Return (x, y) of the center of cell containing provided text 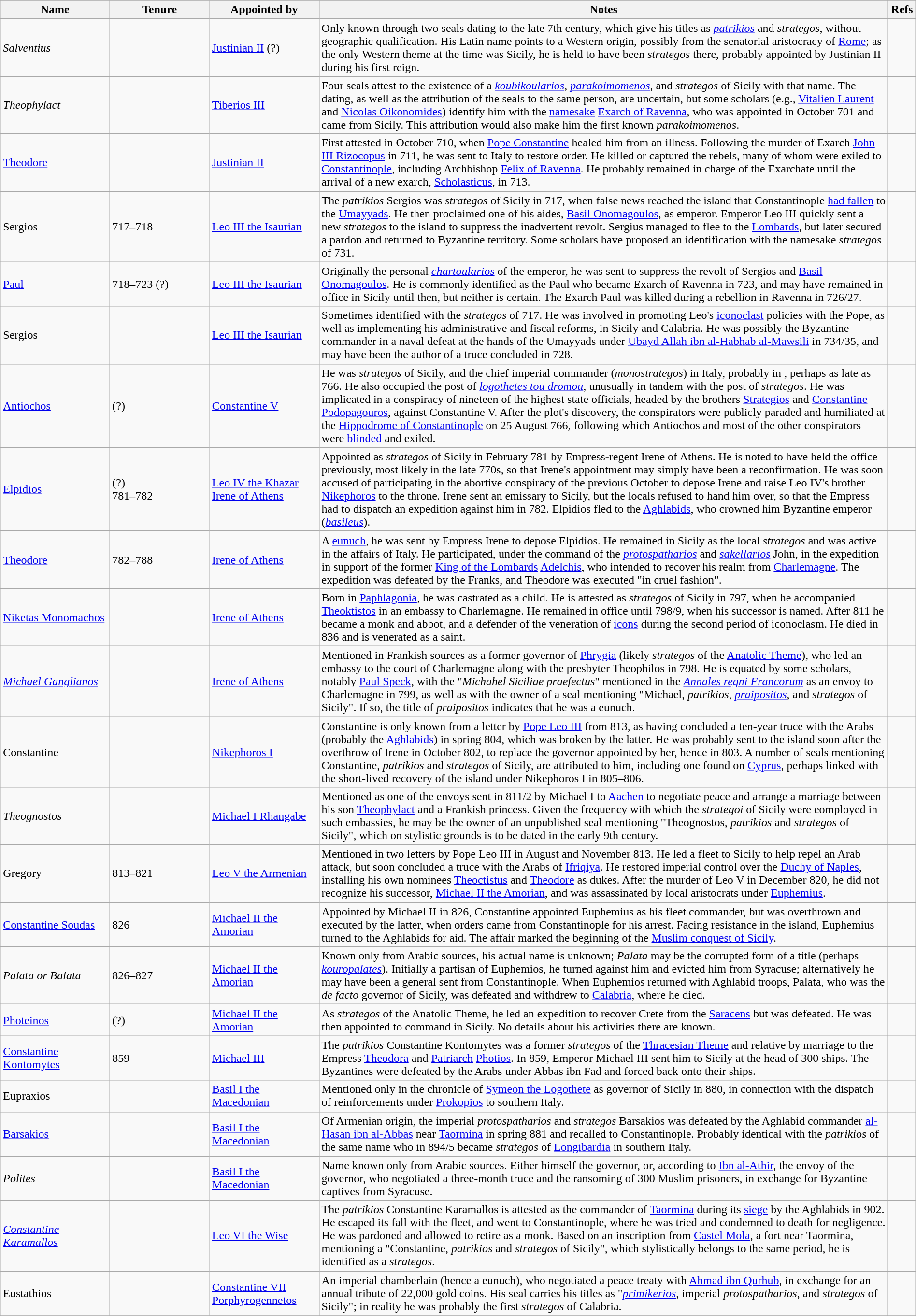
Paul (55, 284)
Constantine Karamallos (55, 1236)
Polites (55, 1178)
Elpidios (55, 489)
Leo IV the KhazarIrene of Athens (264, 489)
Photeinos (55, 1020)
Gregory (55, 873)
Leo V the Armenian (264, 873)
Appointed by (264, 10)
Constantine Soudas (55, 925)
859 (159, 1058)
Constantine VII Porphyrogennetos (264, 1293)
Leo VI the Wise (264, 1236)
Michael I Rhangabe (264, 816)
Constantine (55, 752)
Tiberios III (264, 105)
Name (55, 10)
Nikephoros I (264, 752)
Niketas Monomachos (55, 617)
Antiochos (55, 406)
Michael III (264, 1058)
Notes (604, 10)
Michael Ganglianos (55, 681)
826 (159, 925)
Constantine Kontomytes (55, 1058)
Salventius (55, 47)
Barsakios (55, 1134)
Justinian II (264, 162)
717–718 (159, 227)
Tenure (159, 10)
718–723 (?) (159, 284)
Palata or Balata (55, 976)
Eupraxios (55, 1096)
826–827 (159, 976)
(?)781–782 (159, 489)
Refs (902, 10)
Eustathios (55, 1293)
813–821 (159, 873)
Justinian II (?) (264, 47)
Theognostos (55, 816)
Theophylact (55, 105)
782–788 (159, 559)
Constantine V (264, 406)
